Return the [X, Y] coordinate for the center point of the cell that contains the specified text.  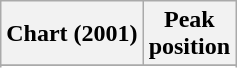
Chart (2001) [72, 34]
Peakposition [189, 34]
